Return [X, Y] of the center of cell containing provided text 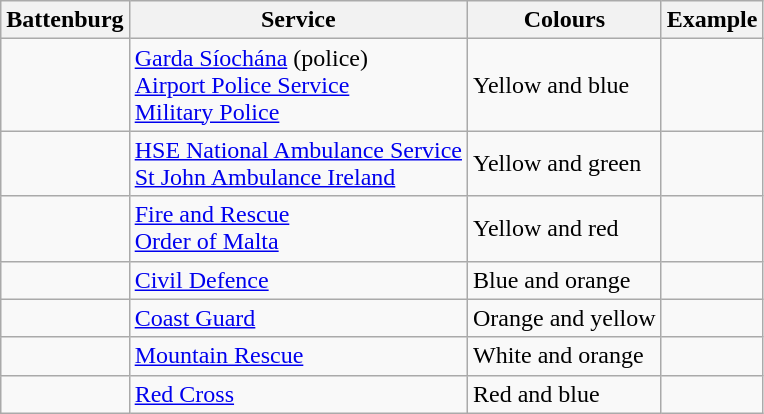
Mountain Rescue [298, 356]
Example [712, 20]
White and orange [564, 356]
Battenburg [65, 20]
Coast Guard [298, 318]
Red Cross [298, 394]
Garda Síochána (police)Airport Police ServiceMilitary Police [298, 85]
Fire and RescueOrder of Malta [298, 228]
HSE National Ambulance ServiceSt John Ambulance Ireland [298, 164]
Yellow and green [564, 164]
Civil Defence [298, 280]
Red and blue [564, 394]
Yellow and blue [564, 85]
Orange and yellow [564, 318]
Service [298, 20]
Yellow and red [564, 228]
Colours [564, 20]
Blue and orange [564, 280]
